Locate the cell with the specified text and output its (X, Y) center coordinate. 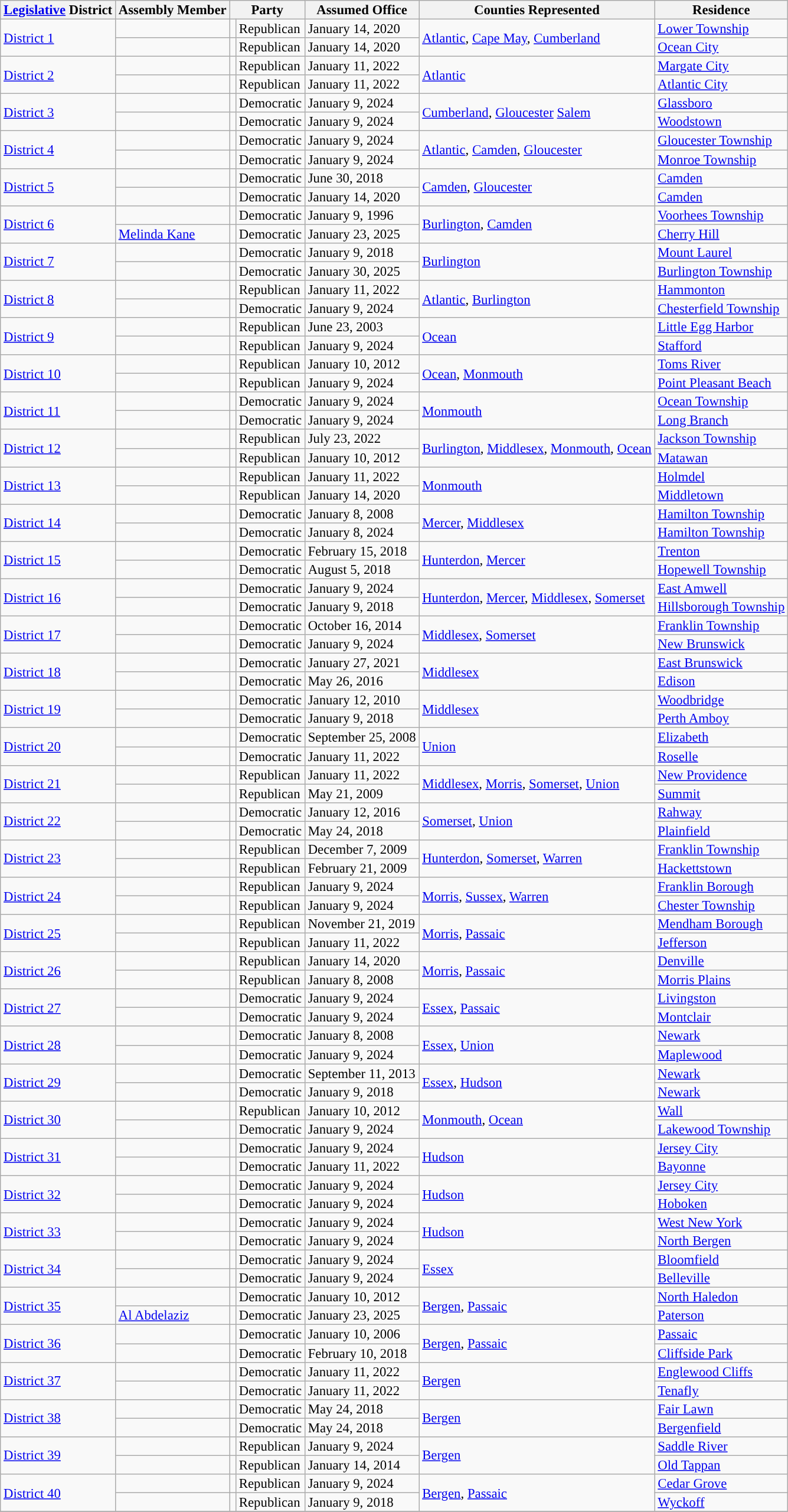
Belleville (721, 1278)
Hunterdon, Somerset, Warren (537, 858)
January 10, 2006 (361, 1334)
Chesterfield Township (721, 308)
Point Pleasant Beach (721, 383)
Tenafly (721, 1390)
Middlesex, Morris, Somerset, Union (537, 784)
Atlantic, Camden, Gloucester (537, 150)
District 37 (58, 1380)
Mercer, Middlesex (537, 523)
District 17 (58, 635)
Margate City (721, 66)
July 23, 2022 (361, 439)
Assumed Office (361, 10)
District 13 (58, 485)
District 4 (58, 150)
August 5, 2018 (361, 570)
Mendham Borough (721, 924)
October 16, 2014 (361, 626)
Hopewell Township (721, 570)
Gloucester Township (721, 141)
January 30, 2025 (361, 271)
Wall (721, 1111)
Bergenfield (721, 1428)
Morris, Sussex, Warren (537, 896)
February 15, 2018 (361, 551)
District 15 (58, 560)
Middlesex, Somerset (537, 635)
District 6 (58, 224)
Montclair (721, 1017)
Essex, Union (537, 1045)
Holmdel (721, 476)
Essex (537, 1269)
Little Egg Harbor (721, 327)
Bayonne (721, 1167)
District 11 (58, 411)
District 31 (58, 1157)
Camden, Gloucester (537, 187)
District 3 (58, 112)
January 12, 2010 (361, 700)
Old Tappan (721, 1465)
Edison (721, 681)
January 14, 2014 (361, 1465)
District 27 (58, 1007)
District 22 (58, 821)
Mount Laurel (721, 253)
Hammonton (721, 290)
Cliffside Park (721, 1353)
June 23, 2003 (361, 327)
Burlington, Camden (537, 224)
Stafford (721, 346)
District 33 (58, 1232)
Bloomfield (721, 1260)
District 10 (58, 373)
District 28 (58, 1045)
East Amwell (721, 588)
District 32 (58, 1194)
New Providence (721, 775)
Long Branch (721, 420)
Wyckoff (721, 1502)
Legislative District (58, 10)
District 30 (58, 1119)
Morris Plains (721, 980)
Residence (721, 10)
District 35 (58, 1306)
North Haledon (721, 1297)
Union (537, 746)
Plainfield (721, 831)
May 26, 2016 (361, 681)
District 16 (58, 597)
District 36 (58, 1344)
Elizabeth (721, 737)
Woodstown (721, 122)
Somerset, Union (537, 821)
Lower Township (721, 29)
January 8, 2024 (361, 533)
Monroe Township (721, 159)
Essex, Hudson (537, 1083)
January 9, 1996 (361, 215)
District 26 (58, 971)
January 12, 2016 (361, 812)
Cumberland, Gloucester Salem (537, 112)
Roselle (721, 756)
February 21, 2009 (361, 868)
Franklin Borough (721, 887)
Saddle River (721, 1446)
District 40 (58, 1493)
May 21, 2009 (361, 793)
Party (267, 10)
Glassboro (721, 103)
District 25 (58, 933)
District 38 (58, 1418)
Cherry Hill (721, 234)
District 18 (58, 672)
Atlantic, Burlington (537, 299)
Melinda Kane (172, 234)
District 24 (58, 896)
District 21 (58, 784)
Denville (721, 961)
Hillsborough Township (721, 607)
District 39 (58, 1456)
Rahway (721, 812)
District 7 (58, 262)
District 29 (58, 1083)
Ocean City (721, 47)
Jefferson (721, 943)
Middletown (721, 495)
District 12 (58, 449)
Monmouth, Ocean (537, 1119)
September 11, 2013 (361, 1073)
District 20 (58, 746)
Matawan (721, 458)
Ocean, Monmouth (537, 373)
Al Abdelaziz (172, 1315)
District 14 (58, 523)
Jackson Township (721, 439)
Woodbridge (721, 700)
Perth Amboy (721, 719)
Counties Represented (537, 10)
Passaic (721, 1334)
West New York (721, 1223)
Hoboken (721, 1204)
Atlantic, Cape May, Cumberland (537, 38)
District 9 (58, 337)
January 27, 2021 (361, 663)
Burlington, Middlesex, Monmouth, Ocean (537, 449)
District 1 (58, 38)
Atlantic (537, 76)
District 34 (58, 1269)
East Brunswick (721, 663)
Burlington Township (721, 271)
District 8 (58, 299)
New Brunswick (721, 644)
Essex, Passaic (537, 1007)
Livingston (721, 998)
Hunterdon, Mercer, Middlesex, Somerset (537, 597)
September 25, 2008 (361, 737)
Trenton (721, 551)
District 23 (58, 858)
Burlington (537, 262)
Fair Lawn (721, 1409)
Cedar Grove (721, 1484)
Ocean (537, 337)
District 19 (58, 710)
Voorhees Township (721, 215)
Chester Township (721, 905)
June 30, 2018 (361, 178)
Paterson (721, 1315)
Atlantic City (721, 84)
February 10, 2018 (361, 1353)
Englewood Cliffs (721, 1371)
Toms River (721, 364)
December 7, 2009 (361, 850)
November 21, 2019 (361, 924)
Ocean Township (721, 401)
District 5 (58, 187)
Hunterdon, Mercer (537, 560)
North Bergen (721, 1241)
Maplewood (721, 1054)
Summit (721, 793)
Hackettstown (721, 868)
District 2 (58, 76)
Lakewood Township (721, 1129)
Assembly Member (172, 10)
